Pinpoint the cell where the given text exists, returning its [x, y] midpoint coordinate. 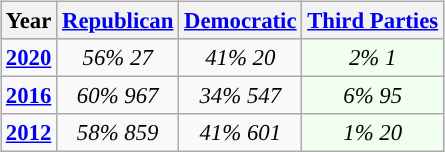
41% 601 [240, 133]
Year [29, 21]
2016 [29, 96]
2% 1 [373, 58]
2020 [29, 58]
60% 967 [118, 96]
34% 547 [240, 96]
Third Parties [373, 21]
Democratic [240, 21]
58% 859 [118, 133]
1% 20 [373, 133]
56% 27 [118, 58]
2012 [29, 133]
6% 95 [373, 96]
41% 20 [240, 58]
Republican [118, 21]
